From the cell containing the given text, extract its center point as (x, y) coordinate. 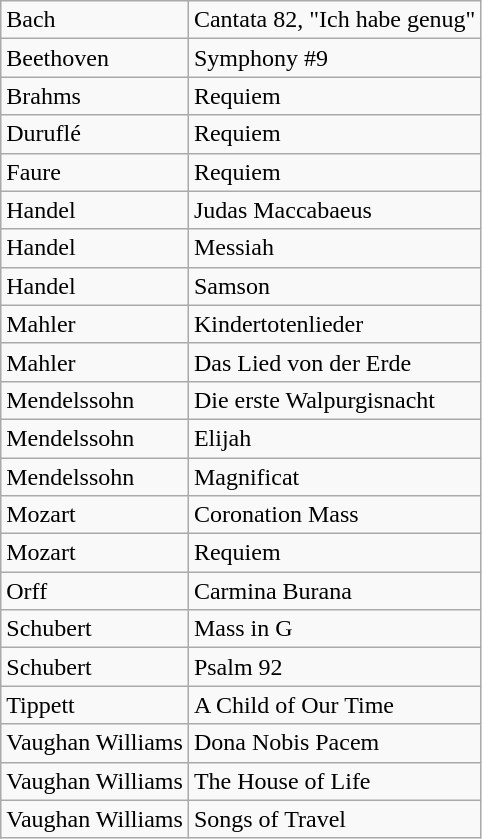
Magnificat (334, 477)
Beethoven (95, 58)
Coronation Mass (334, 515)
Judas Maccabaeus (334, 210)
Songs of Travel (334, 819)
Das Lied von der Erde (334, 362)
A Child of Our Time (334, 705)
Kindertotenlieder (334, 324)
Die erste Walpurgisnacht (334, 400)
Psalm 92 (334, 667)
Symphony #9 (334, 58)
Duruflé (95, 134)
Dona Nobis Pacem (334, 743)
Carmina Burana (334, 591)
The House of Life (334, 781)
Mass in G (334, 629)
Tippett (95, 705)
Brahms (95, 96)
Orff (95, 591)
Faure (95, 172)
Samson (334, 286)
Cantata 82, "Ich habe genug" (334, 20)
Bach (95, 20)
Elijah (334, 438)
Messiah (334, 248)
